Find where the given text appears and provide that cell's center as (x, y) coordinate. 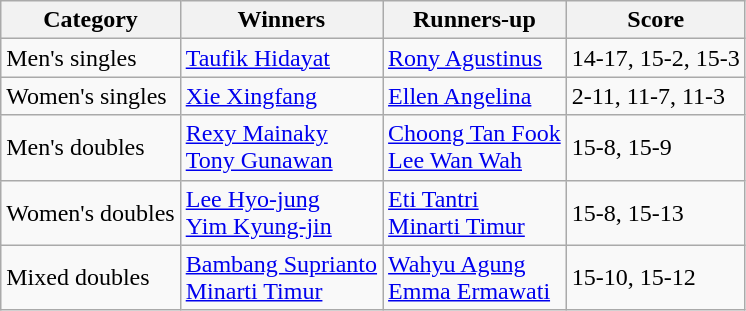
Wahyu Agung Emma Ermawati (475, 278)
Category (90, 20)
Taufik Hidayat (281, 58)
Winners (281, 20)
Rony Agustinus (475, 58)
Women's singles (90, 96)
Men's singles (90, 58)
15-8, 15-9 (656, 148)
Mixed doubles (90, 278)
Rexy Mainaky Tony Gunawan (281, 148)
Runners-up (475, 20)
Bambang Suprianto Minarti Timur (281, 278)
Men's doubles (90, 148)
2-11, 11-7, 11-3 (656, 96)
14-17, 15-2, 15-3 (656, 58)
Eti Tantri Minarti Timur (475, 212)
Choong Tan Fook Lee Wan Wah (475, 148)
Xie Xingfang (281, 96)
Lee Hyo-jung Yim Kyung-jin (281, 212)
15-10, 15-12 (656, 278)
15-8, 15-13 (656, 212)
Women's doubles (90, 212)
Score (656, 20)
Ellen Angelina (475, 96)
